Detect which cell encompasses the target text, then output its [X, Y] center coordinate. 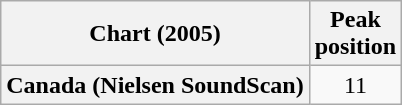
Chart (2005) [155, 34]
Canada (Nielsen SoundScan) [155, 85]
Peakposition [355, 34]
11 [355, 85]
